Determine the [X, Y] coordinate at the center of the cell enclosing the given text.  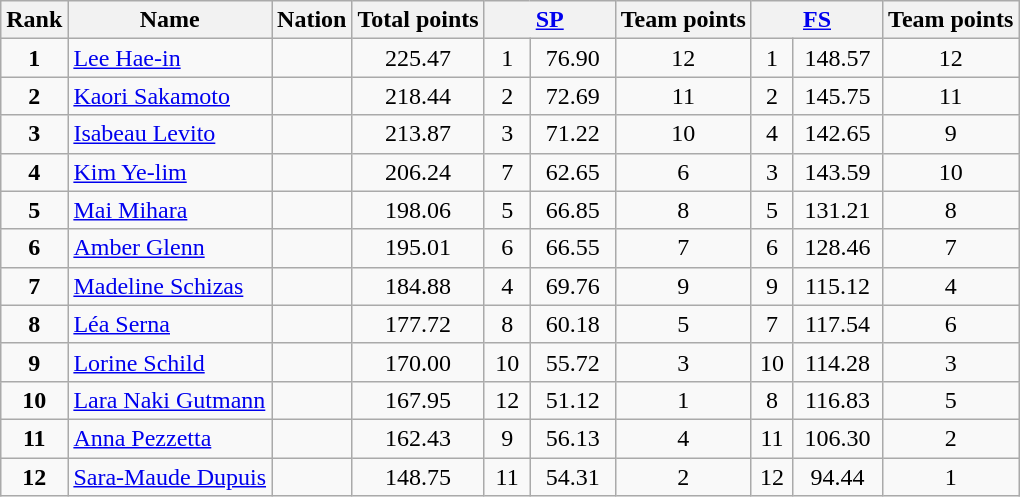
Amber Glenn [170, 248]
213.87 [418, 134]
143.59 [837, 172]
162.43 [418, 438]
Isabeau Levito [170, 134]
FS [816, 20]
225.47 [418, 58]
Madeline Schizas [170, 286]
106.30 [837, 438]
51.12 [572, 400]
117.54 [837, 324]
72.69 [572, 96]
177.72 [418, 324]
60.18 [572, 324]
Name [170, 20]
206.24 [418, 172]
Kaori Sakamoto [170, 96]
184.88 [418, 286]
131.21 [837, 210]
Lee Hae-in [170, 58]
Mai Mihara [170, 210]
Total points [418, 20]
148.75 [418, 477]
Nation [312, 20]
Lara Naki Gutmann [170, 400]
62.65 [572, 172]
115.12 [837, 286]
116.83 [837, 400]
167.95 [418, 400]
195.01 [418, 248]
128.46 [837, 248]
198.06 [418, 210]
54.31 [572, 477]
Kim Ye-lim [170, 172]
71.22 [572, 134]
Léa Serna [170, 324]
218.44 [418, 96]
Rank [34, 20]
Anna Pezzetta [170, 438]
66.55 [572, 248]
69.76 [572, 286]
114.28 [837, 362]
66.85 [572, 210]
55.72 [572, 362]
Sara-Maude Dupuis [170, 477]
148.57 [837, 58]
94.44 [837, 477]
76.90 [572, 58]
142.65 [837, 134]
56.13 [572, 438]
145.75 [837, 96]
170.00 [418, 362]
Lorine Schild [170, 362]
SP [550, 20]
